Return [X, Y] of the center of cell containing provided text 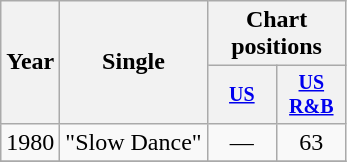
USR&B [312, 94]
Chart positions [276, 34]
1980 [30, 142]
— [242, 142]
63 [312, 142]
US [242, 94]
Single [134, 62]
"Slow Dance" [134, 142]
Year [30, 62]
